Identify which cell holds the provided text, then report its [X, Y] central coordinate. 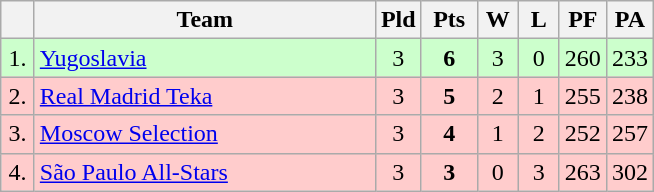
6 [449, 58]
4. [18, 172]
Real Madrid Teka [204, 96]
3. [18, 134]
L [538, 20]
233 [630, 58]
PF [582, 20]
PA [630, 20]
257 [630, 134]
Moscow Selection [204, 134]
São Paulo All-Stars [204, 172]
255 [582, 96]
Team [204, 20]
252 [582, 134]
238 [630, 96]
Pld [398, 20]
2. [18, 96]
1. [18, 58]
260 [582, 58]
263 [582, 172]
4 [449, 134]
W [498, 20]
Yugoslavia [204, 58]
Pts [449, 20]
5 [449, 96]
302 [630, 172]
